Return the [X, Y] coordinate for the center point of the cell that contains the specified text.  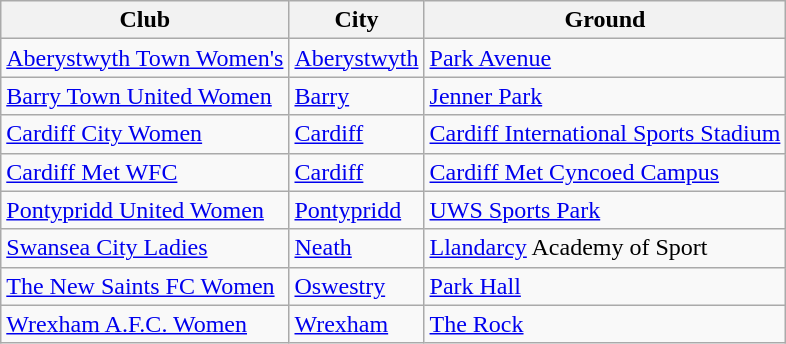
City [356, 20]
Barry Town United Women [145, 96]
Club [145, 20]
Oswestry [356, 286]
Pontypridd United Women [145, 210]
Swansea City Ladies [145, 248]
Cardiff International Sports Stadium [605, 134]
Jenner Park [605, 96]
Barry [356, 96]
Cardiff Met Cyncoed Campus [605, 172]
The New Saints FC Women [145, 286]
Neath [356, 248]
Cardiff City Women [145, 134]
Aberystwyth [356, 58]
Aberystwyth Town Women's [145, 58]
UWS Sports Park [605, 210]
Cardiff Met WFC [145, 172]
Wrexham [356, 324]
Park Avenue [605, 58]
Wrexham A.F.C. Women [145, 324]
The Rock [605, 324]
Llandarcy Academy of Sport [605, 248]
Ground [605, 20]
Park Hall [605, 286]
Pontypridd [356, 210]
